Return the [X, Y] coordinate for the center point of the cell that contains the specified text.  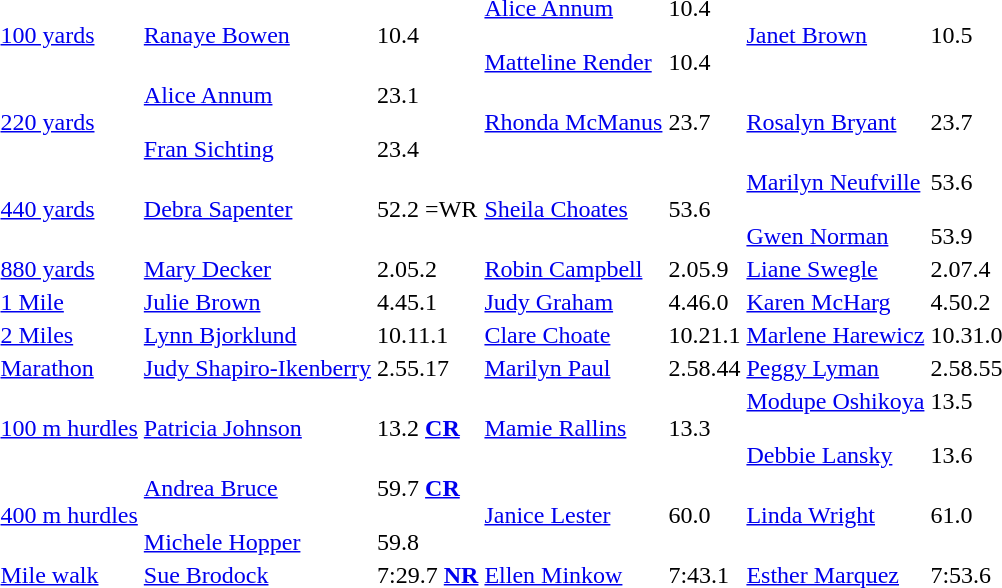
2.05.9 [704, 269]
Julie Brown [257, 302]
Janice Lester [574, 515]
Marilyn NeufvilleGwen Norman [836, 209]
23.7 [704, 122]
Marilyn Paul [574, 368]
Rhonda McManus [574, 122]
Judy Graham [574, 302]
Alice AnnumFran Sichting [257, 122]
Mamie Rallins [574, 428]
13.2 CR [428, 428]
Robin Campbell [574, 269]
2.55.17 [428, 368]
Judy Shapiro-Ikenberry [257, 368]
2.05.2 [428, 269]
Debra Sapenter [257, 209]
2.58.44 [704, 368]
23.123.4 [428, 122]
Mary Decker [257, 269]
Lynn Bjorklund [257, 335]
Peggy Lyman [836, 368]
13.3 [704, 428]
10.21.1 [704, 335]
Patricia Johnson [257, 428]
Linda Wright [836, 515]
Karen McHarg [836, 302]
Rosalyn Bryant [836, 122]
Clare Choate [574, 335]
60.0 [704, 515]
Andrea BruceMichele Hopper [257, 515]
10.11.1 [428, 335]
53.6 [704, 209]
4.46.0 [704, 302]
52.2 =WR [428, 209]
Modupe OshikoyaDebbie Lansky [836, 428]
4.45.1 [428, 302]
Marlene Harewicz [836, 335]
Liane Swegle [836, 269]
Sheila Choates [574, 209]
59.7 CR59.8 [428, 515]
